Detect which cell encompasses the target text, then output its [x, y] center coordinate. 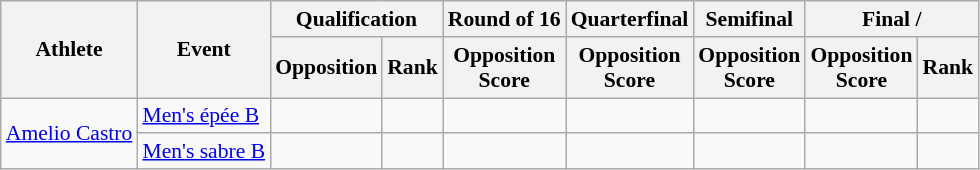
Event [204, 50]
Men's épée B [204, 116]
Athlete [70, 50]
Opposition [326, 68]
Final / [892, 19]
Qualification [356, 19]
Men's sabre B [204, 152]
Semifinal [749, 19]
Round of 16 [504, 19]
Quarterfinal [630, 19]
Amelio Castro [70, 134]
